Search for the cell housing the specified text and yield its (x, y) center coordinate. 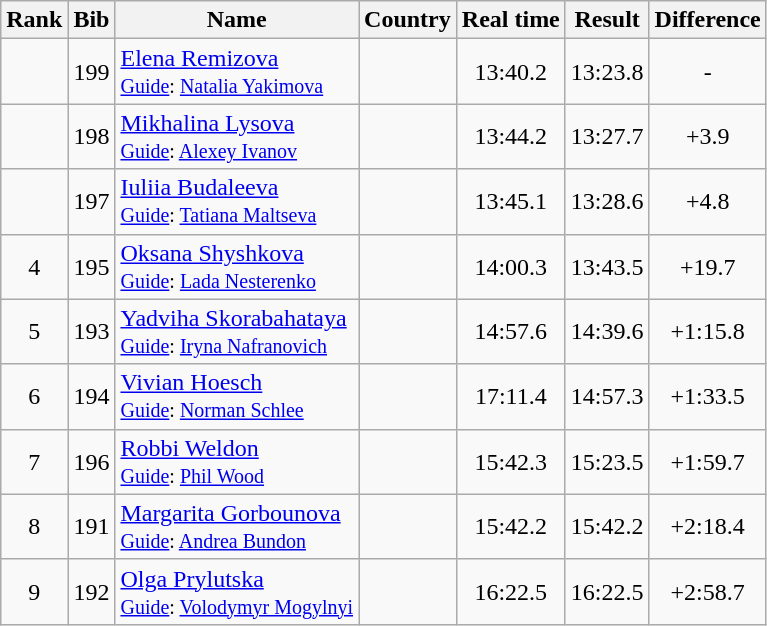
8 (34, 526)
Difference (708, 20)
Real time (510, 20)
Margarita GorbounovaGuide: Andrea Bundon (237, 526)
17:11.4 (510, 396)
14:57.3 (607, 396)
Bib (92, 20)
196 (92, 462)
+1:59.7 (708, 462)
Robbi WeldonGuide: Phil Wood (237, 462)
Name (237, 20)
Mikhalina LysovaGuide: Alexey Ivanov (237, 136)
195 (92, 266)
199 (92, 72)
13:27.7 (607, 136)
4 (34, 266)
15:23.5 (607, 462)
+4.8 (708, 202)
197 (92, 202)
+2:18.4 (708, 526)
13:28.6 (607, 202)
Olga PrylutskaGuide: Volodymyr Mogylnyi (237, 592)
9 (34, 592)
Country (408, 20)
198 (92, 136)
Rank (34, 20)
194 (92, 396)
7 (34, 462)
Yadviha SkorabahatayaGuide: Iryna Nafranovich (237, 332)
193 (92, 332)
14:00.3 (510, 266)
15:42.3 (510, 462)
Result (607, 20)
14:39.6 (607, 332)
6 (34, 396)
13:44.2 (510, 136)
+19.7 (708, 266)
- (708, 72)
14:57.6 (510, 332)
Vivian HoeschGuide: Norman Schlee (237, 396)
Oksana ShyshkovaGuide: Lada Nesterenko (237, 266)
13:45.1 (510, 202)
+2:58.7 (708, 592)
192 (92, 592)
+1:15.8 (708, 332)
+1:33.5 (708, 396)
5 (34, 332)
191 (92, 526)
13:43.5 (607, 266)
Elena RemizovaGuide: Natalia Yakimova (237, 72)
+3.9 (708, 136)
13:40.2 (510, 72)
Iuliia BudaleevaGuide: Tatiana Maltseva (237, 202)
13:23.8 (607, 72)
